Identify which cell holds the provided text, then report its (X, Y) central coordinate. 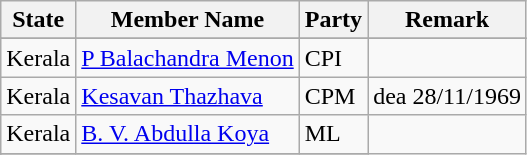
Member Name (188, 20)
Kesavan Thazhava (188, 96)
State (38, 20)
CPM (333, 96)
B. V. Abdulla Koya (188, 134)
Party (333, 20)
ML (333, 134)
Remark (448, 20)
CPI (333, 58)
P Balachandra Menon (188, 58)
dea 28/11/1969 (448, 96)
